Detect which cell encompasses the target text, then output its (X, Y) center coordinate. 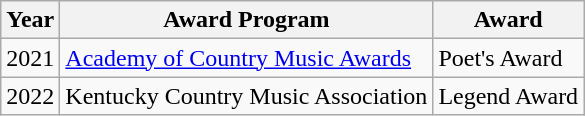
2021 (30, 58)
Kentucky Country Music Association (246, 96)
Year (30, 20)
Poet's Award (508, 58)
Award Program (246, 20)
2022 (30, 96)
Legend Award (508, 96)
Award (508, 20)
Academy of Country Music Awards (246, 58)
